Search for the cell housing the specified text and yield its [x, y] center coordinate. 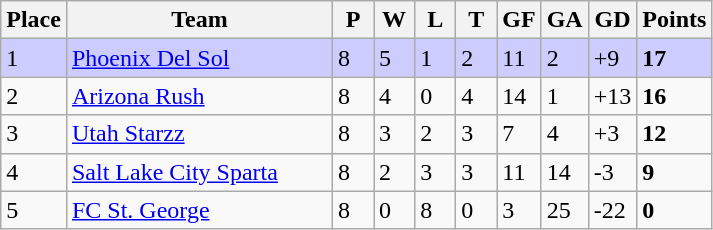
Points [674, 20]
+9 [612, 58]
L [436, 20]
-22 [612, 210]
12 [674, 134]
-3 [612, 172]
Arizona Rush [199, 96]
17 [674, 58]
9 [674, 172]
25 [564, 210]
Salt Lake City Sparta [199, 172]
+3 [612, 134]
7 [519, 134]
+13 [612, 96]
FC St. George [199, 210]
Utah Starzz [199, 134]
Phoenix Del Sol [199, 58]
GD [612, 20]
GA [564, 20]
W [394, 20]
Place [34, 20]
T [476, 20]
GF [519, 20]
P [354, 20]
16 [674, 96]
Team [199, 20]
